Provide the [X, Y] coordinate of the cell's center where the given text is located.  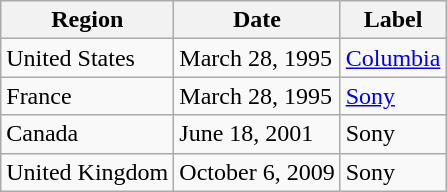
June 18, 2001 [257, 134]
Canada [88, 134]
United States [88, 58]
Label [393, 20]
October 6, 2009 [257, 172]
Columbia [393, 58]
Date [257, 20]
United Kingdom [88, 172]
Region [88, 20]
France [88, 96]
